Find where the given text appears and provide that cell's center as [X, Y] coordinate. 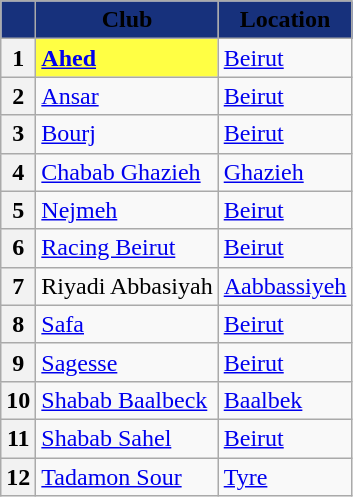
Chabab Ghazieh [127, 172]
Nejmeh [127, 210]
Baalbek [285, 400]
Safa [127, 324]
4 [18, 172]
Tadamon Sour [127, 477]
1 [18, 58]
Ansar [127, 96]
2 [18, 96]
Ahed [127, 58]
Club [127, 20]
Tyre [285, 477]
Ghazieh [285, 172]
Racing Beirut [127, 248]
Location [285, 20]
6 [18, 248]
Shabab Sahel [127, 438]
Sagesse [127, 362]
5 [18, 210]
8 [18, 324]
9 [18, 362]
10 [18, 400]
Shabab Baalbeck [127, 400]
7 [18, 286]
Bourj [127, 134]
11 [18, 438]
3 [18, 134]
Riyadi Abbasiyah [127, 286]
Aabbassiyeh [285, 286]
12 [18, 477]
